Return the [x, y] coordinate for the center point of the cell that contains the specified text.  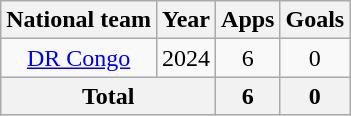
DR Congo [79, 58]
Goals [315, 20]
Year [186, 20]
National team [79, 20]
2024 [186, 58]
Total [108, 96]
Apps [248, 20]
